Capture the cell that displays the provided text and extract its (x, y) central coordinate. 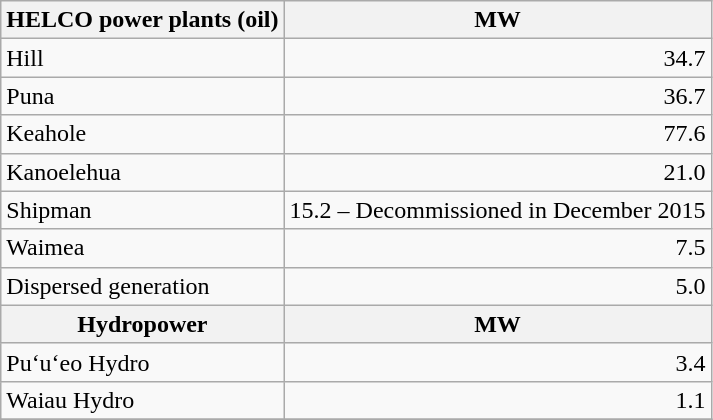
Hill (142, 58)
Kanoelehua (142, 172)
Dispersed generation (142, 286)
HELCO power plants (oil) (142, 20)
Hydropower (142, 324)
5.0 (498, 286)
Keahole (142, 134)
7.5 (498, 248)
77.6 (498, 134)
Waimea (142, 248)
Waiau Hydro (142, 400)
Shipman (142, 210)
Pu‘u‘eo Hydro (142, 362)
36.7 (498, 96)
34.7 (498, 58)
21.0 (498, 172)
15.2 – Decommissioned in December 2015 (498, 210)
Puna (142, 96)
1.1 (498, 400)
3.4 (498, 362)
